Scan for the cell matching the given text and deliver its (X, Y) coordinate at center. 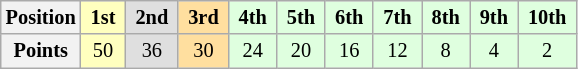
16 (349, 51)
9th (494, 17)
4 (494, 51)
36 (152, 51)
12 (397, 51)
10th (547, 17)
Points (41, 51)
20 (301, 51)
8 (446, 51)
24 (253, 51)
4th (253, 17)
3rd (203, 17)
30 (203, 51)
6th (349, 17)
5th (301, 17)
1st (104, 17)
50 (104, 51)
8th (446, 17)
7th (397, 17)
Position (41, 17)
2 (547, 51)
2nd (152, 17)
